Return (x, y) of the center of cell containing provided text 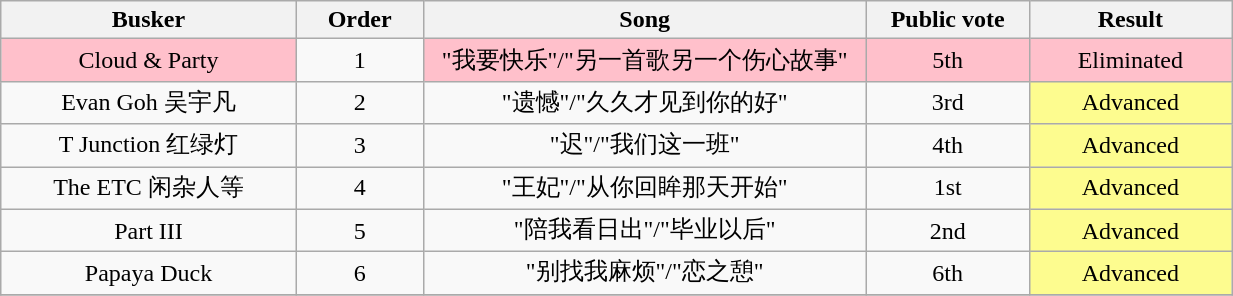
6th (948, 274)
5 (360, 230)
3 (360, 146)
Cloud & Party (149, 60)
Song (644, 20)
6 (360, 274)
Public vote (948, 20)
"别找我麻烦"/"恋之憩" (644, 274)
3rd (948, 102)
4 (360, 188)
2 (360, 102)
T Junction 红绿灯 (149, 146)
Papaya Duck (149, 274)
"陪我看日出"/"毕业以后" (644, 230)
"王妃"/"从你回眸那天开始" (644, 188)
Part III (149, 230)
Eliminated (1130, 60)
Result (1130, 20)
1 (360, 60)
"遗憾"/"久久才见到你的好" (644, 102)
2nd (948, 230)
1st (948, 188)
The ETC 闲杂人等 (149, 188)
"我要快乐"/"另一首歌另一个伤心故事" (644, 60)
"迟"/"我们这一班" (644, 146)
Evan Goh 吴宇凡 (149, 102)
5th (948, 60)
4th (948, 146)
Busker (149, 20)
Order (360, 20)
